Output the (X, Y) coordinate of the center of the cell containing the given text.  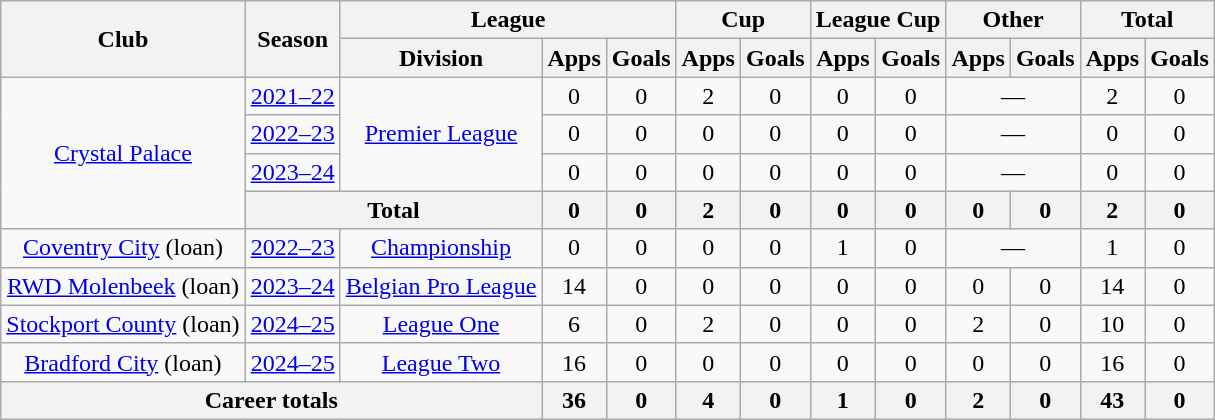
Belgian Pro League (441, 286)
League Cup (878, 20)
6 (574, 324)
Bradford City (loan) (123, 362)
Championship (441, 248)
Division (441, 58)
Stockport County (loan) (123, 324)
4 (708, 400)
Other (1013, 20)
Coventry City (loan) (123, 248)
10 (1112, 324)
Season (292, 39)
League One (441, 324)
Cup (743, 20)
RWD Molenbeek (loan) (123, 286)
League (508, 20)
2021–22 (292, 96)
League Two (441, 362)
43 (1112, 400)
Career totals (272, 400)
Club (123, 39)
Premier League (441, 134)
36 (574, 400)
Crystal Palace (123, 153)
